Return the [x, y] coordinate for the center point of the cell that contains the specified text.  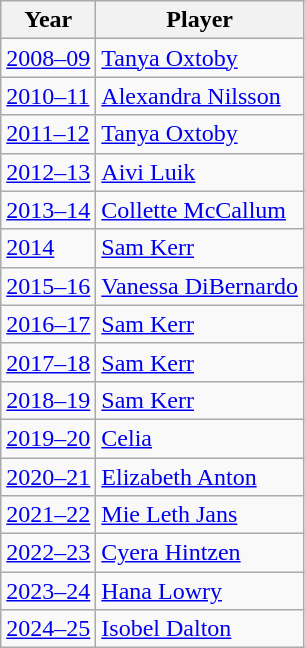
Isobel Dalton [200, 629]
2020–21 [48, 477]
2023–24 [48, 591]
2021–22 [48, 515]
2024–25 [48, 629]
Vanessa DiBernardo [200, 286]
Alexandra Nilsson [200, 96]
2013–14 [48, 210]
Player [200, 20]
2015–16 [48, 286]
Hana Lowry [200, 591]
Collette McCallum [200, 210]
Celia [200, 438]
Cyera Hintzen [200, 553]
Elizabeth Anton [200, 477]
Year [48, 20]
2010–11 [48, 96]
2018–19 [48, 400]
2022–23 [48, 553]
2008–09 [48, 58]
2019–20 [48, 438]
2014 [48, 248]
2016–17 [48, 324]
2012–13 [48, 172]
Mie Leth Jans [200, 515]
Aivi Luik [200, 172]
2017–18 [48, 362]
2011–12 [48, 134]
